Extract the [x, y] coordinate from the center of the cell holding the provided text.  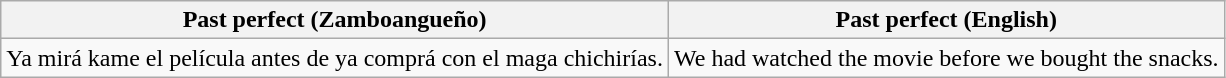
We had watched the movie before we bought the snacks. [946, 58]
Past perfect (Zamboangueño) [335, 20]
Past perfect (English) [946, 20]
Ya mirá kame el película antes de ya comprá con el maga chichirías. [335, 58]
